Provide the [x, y] coordinate of the cell's center where the given text is located.  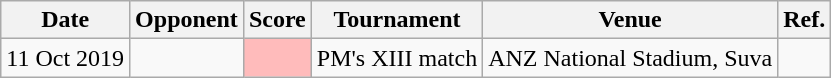
Venue [630, 20]
Score [277, 20]
11 Oct 2019 [66, 58]
Tournament [396, 20]
Ref. [804, 20]
ANZ National Stadium, Suva [630, 58]
Date [66, 20]
Opponent [187, 20]
PM's XIII match [396, 58]
